Identify which cell holds the provided text, then report its [X, Y] central coordinate. 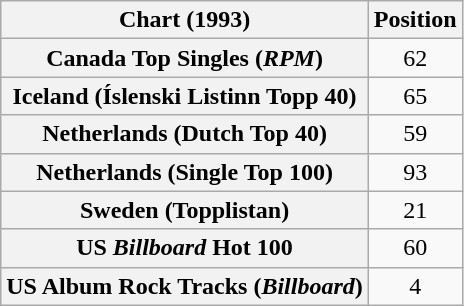
4 [415, 286]
62 [415, 58]
60 [415, 248]
93 [415, 172]
US Billboard Hot 100 [185, 248]
Canada Top Singles (RPM) [185, 58]
Sweden (Topplistan) [185, 210]
65 [415, 96]
21 [415, 210]
Iceland (Íslenski Listinn Topp 40) [185, 96]
Chart (1993) [185, 20]
59 [415, 134]
Position [415, 20]
Netherlands (Single Top 100) [185, 172]
Netherlands (Dutch Top 40) [185, 134]
US Album Rock Tracks (Billboard) [185, 286]
